Find where the given text appears and provide that cell's center as (x, y) coordinate. 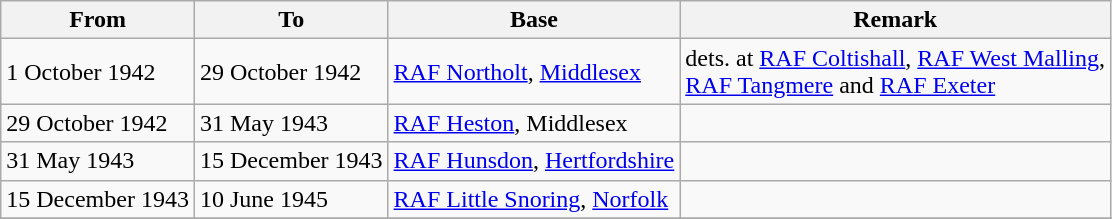
To (291, 20)
Remark (896, 20)
RAF Little Snoring, Norfolk (534, 199)
RAF Heston, Middlesex (534, 123)
RAF Northolt, Middlesex (534, 72)
1 October 1942 (98, 72)
Base (534, 20)
dets. at RAF Coltishall, RAF West Malling, RAF Tangmere and RAF Exeter (896, 72)
From (98, 20)
10 June 1945 (291, 199)
RAF Hunsdon, Hertfordshire (534, 161)
